Return [X, Y] of the center of cell containing provided text 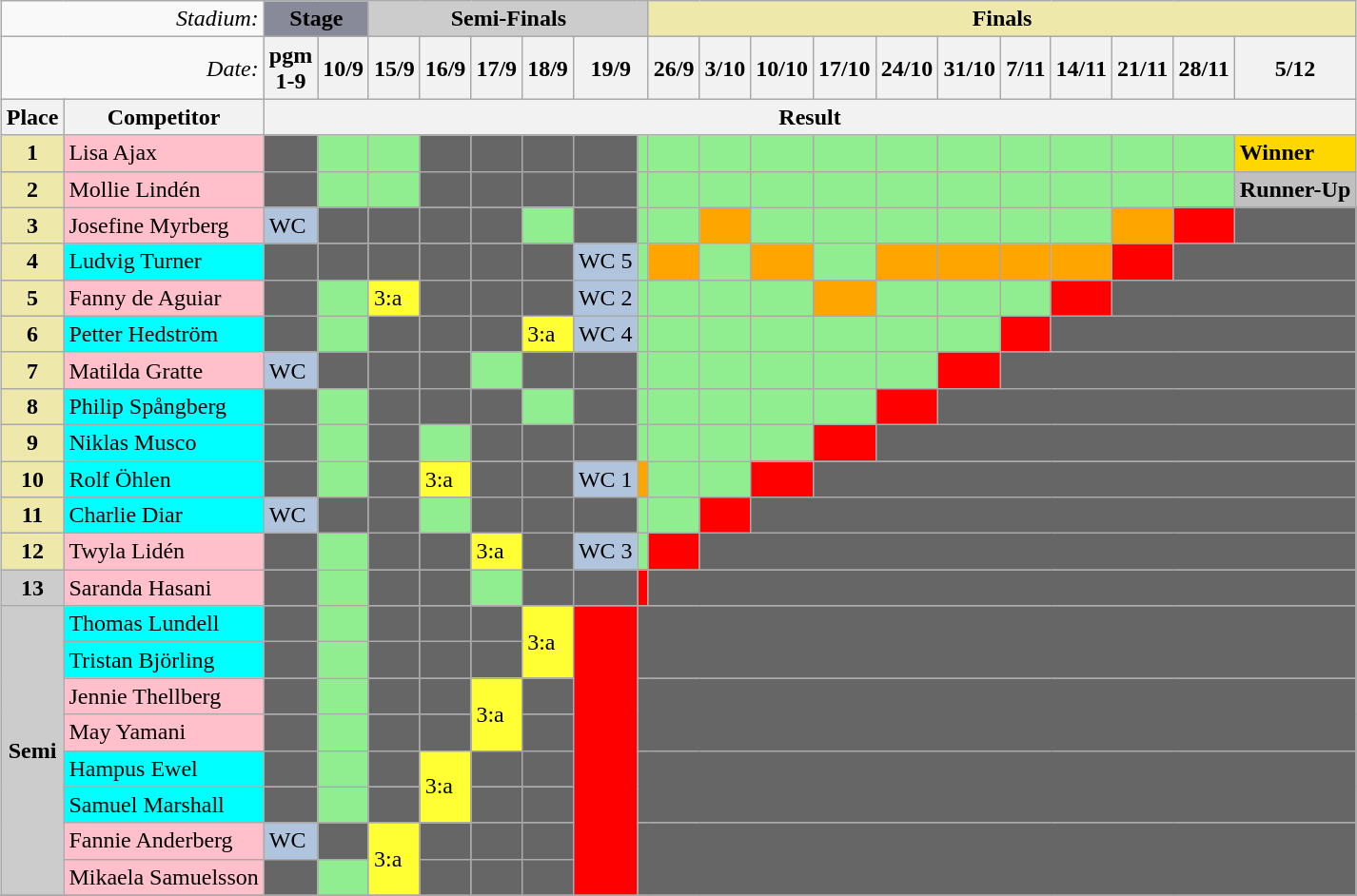
17/9 [497, 68]
11 [32, 516]
Mikaela Samuelsson [164, 877]
12 [32, 552]
Saranda Hasani [164, 588]
Philip Spångberg [164, 406]
Jennie Thellberg [164, 696]
10 [32, 478]
19/9 [611, 68]
Josefine Myrberg [164, 225]
Niklas Musco [164, 442]
May Yamani [164, 732]
Fanny de Aguiar [164, 298]
2 [32, 189]
7/11 [1026, 68]
Competitor [164, 117]
24/10 [907, 68]
Tristan Björling [164, 660]
28/11 [1204, 68]
WC 1 [605, 478]
Place [32, 117]
Stage [316, 19]
Mollie Lindén [164, 189]
Thomas Lundell [164, 624]
18/9 [548, 68]
Petter Hedström [164, 334]
5 [32, 298]
10/10 [782, 68]
31/10 [970, 68]
WC 4 [605, 334]
Twyla Lidén [164, 552]
21/11 [1142, 68]
Fannie Anderberg [164, 841]
10/9 [344, 68]
4 [32, 262]
Result [810, 117]
WC 5 [605, 262]
15/9 [394, 68]
Date: [132, 68]
3/10 [725, 68]
17/10 [844, 68]
8 [32, 406]
Ludvig Turner [164, 262]
6 [32, 334]
Semi [32, 750]
Lisa Ajax [164, 153]
WC 3 [605, 552]
Matilda Gratte [164, 370]
Rolf Öhlen [164, 478]
Finals [1002, 19]
14/11 [1081, 68]
7 [32, 370]
Stadium: [132, 19]
13 [32, 588]
WC 2 [605, 298]
Charlie Diar [164, 516]
Semi-Finals [508, 19]
1 [32, 153]
pgm1-9 [290, 68]
16/9 [445, 68]
3 [32, 225]
Winner [1295, 153]
26/9 [674, 68]
5/12 [1295, 68]
Hampus Ewel [164, 769]
9 [32, 442]
Runner-Up [1295, 189]
Samuel Marshall [164, 805]
